Identify which cell holds the provided text, then report its (x, y) central coordinate. 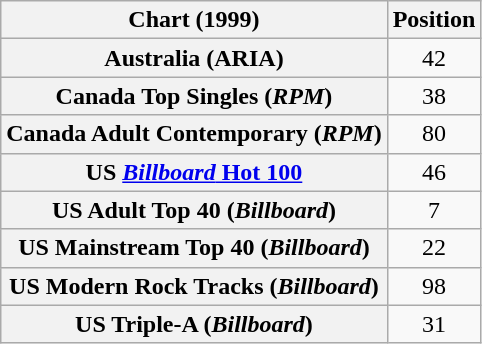
US Triple-A (Billboard) (194, 324)
Chart (1999) (194, 20)
US Adult Top 40 (Billboard) (194, 210)
7 (434, 210)
US Modern Rock Tracks (Billboard) (194, 286)
US Mainstream Top 40 (Billboard) (194, 248)
Canada Top Singles (RPM) (194, 96)
42 (434, 58)
22 (434, 248)
38 (434, 96)
US Billboard Hot 100 (194, 172)
80 (434, 134)
46 (434, 172)
Canada Adult Contemporary (RPM) (194, 134)
98 (434, 286)
31 (434, 324)
Position (434, 20)
Australia (ARIA) (194, 58)
